From the cell containing the given text, extract its center point as [x, y] coordinate. 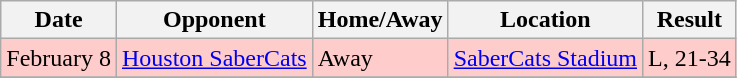
February 8 [59, 58]
Away [380, 58]
Opponent [214, 20]
Date [59, 20]
Houston SaberCats [214, 58]
SaberCats Stadium [545, 58]
Result [690, 20]
Location [545, 20]
L, 21-34 [690, 58]
Home/Away [380, 20]
